Locate the cell with the specified text and output its (X, Y) center coordinate. 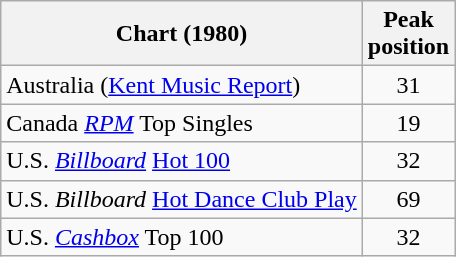
19 (408, 123)
U.S. Billboard Hot Dance Club Play (182, 199)
Peakposition (408, 34)
Chart (1980) (182, 34)
69 (408, 199)
31 (408, 85)
U.S. Billboard Hot 100 (182, 161)
Australia (Kent Music Report) (182, 85)
U.S. Cashbox Top 100 (182, 237)
Canada RPM Top Singles (182, 123)
